Return the [X, Y] coordinate for the center point of the cell that contains the specified text.  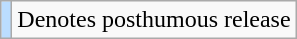
Denotes posthumous release [154, 20]
